For the text-containing cell, return its midpoint in (x, y) coordinate format. 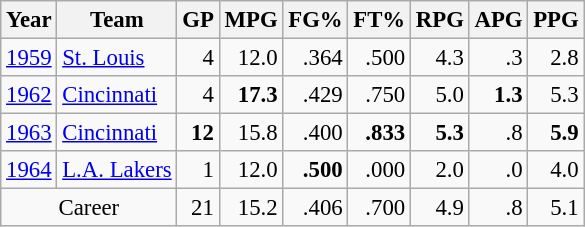
4.3 (440, 58)
12 (198, 133)
1 (198, 170)
1962 (29, 95)
Year (29, 20)
PPG (556, 20)
1959 (29, 58)
2.8 (556, 58)
.833 (380, 133)
RPG (440, 20)
.0 (498, 170)
1964 (29, 170)
15.8 (251, 133)
APG (498, 20)
1.3 (498, 95)
FG% (316, 20)
2.0 (440, 170)
MPG (251, 20)
GP (198, 20)
17.3 (251, 95)
15.2 (251, 208)
21 (198, 208)
.406 (316, 208)
.429 (316, 95)
Career (89, 208)
4.0 (556, 170)
.400 (316, 133)
4.9 (440, 208)
St. Louis (117, 58)
.000 (380, 170)
.700 (380, 208)
5.0 (440, 95)
L.A. Lakers (117, 170)
.750 (380, 95)
Team (117, 20)
FT% (380, 20)
.3 (498, 58)
.364 (316, 58)
5.9 (556, 133)
1963 (29, 133)
5.1 (556, 208)
